Extract the (x, y) coordinate from the center of the cell holding the provided text.  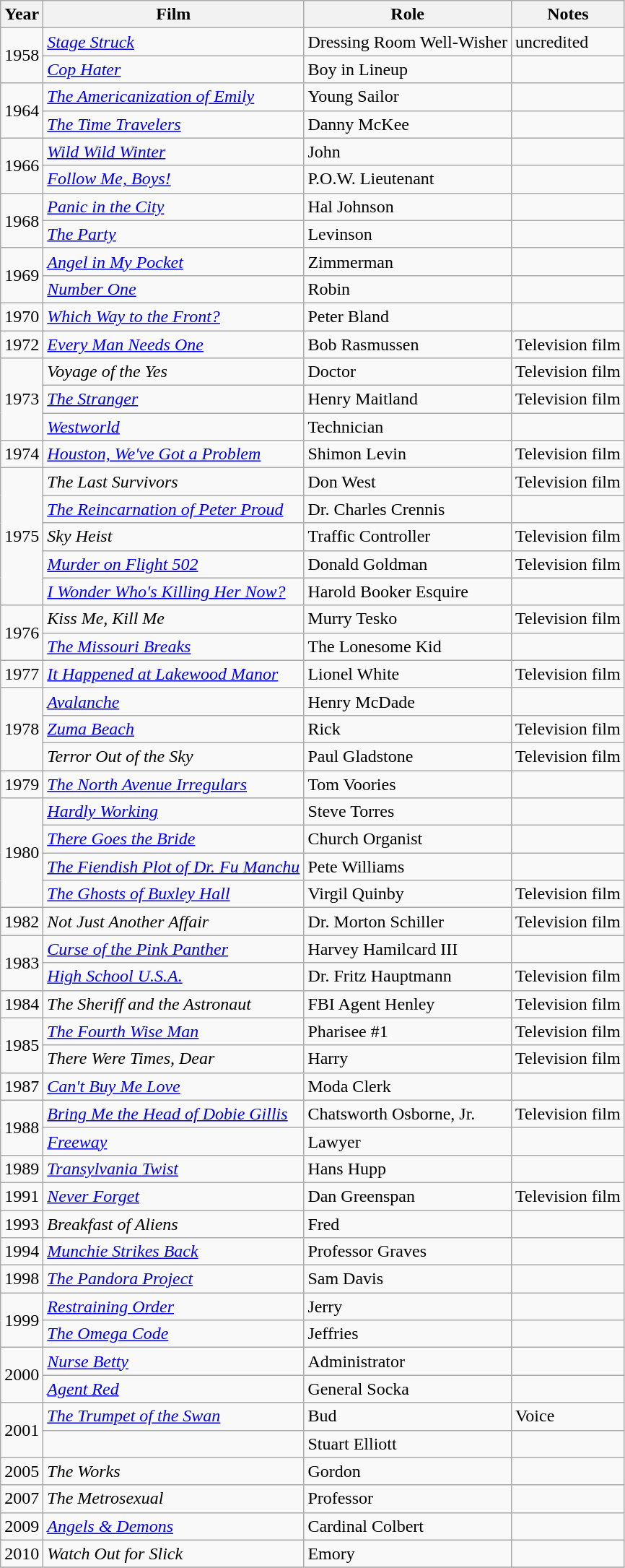
The Americanization of Emily (173, 97)
Boy in Lineup (408, 69)
Lionel White (408, 674)
The Sheriff and the Astronaut (173, 1004)
Chatsworth Osborne, Jr. (408, 1114)
Dr. Morton Schiller (408, 922)
1983 (22, 963)
Traffic Controller (408, 537)
The Last Survivors (173, 482)
There Goes the Bride (173, 839)
The Stranger (173, 399)
Number One (173, 289)
Dr. Charles Crennis (408, 509)
1980 (22, 853)
1977 (22, 674)
Breakfast of Aliens (173, 1224)
Robin (408, 289)
High School U.S.A. (173, 976)
Technician (408, 427)
Church Organist (408, 839)
Moda Clerk (408, 1086)
Bob Rasmussen (408, 345)
1984 (22, 1004)
Year (22, 14)
Hans Hupp (408, 1169)
Steve Torres (408, 812)
Sky Heist (173, 537)
Hardly Working (173, 812)
Kiss Me, Kill Me (173, 619)
Cardinal Colbert (408, 1526)
1975 (22, 537)
Danny McKee (408, 124)
The Party (173, 234)
1976 (22, 633)
Film (173, 14)
1993 (22, 1224)
Professor Graves (408, 1252)
Harry (408, 1059)
Don West (408, 482)
Virgil Quinby (408, 894)
2009 (22, 1526)
Avalanche (173, 701)
Professor (408, 1499)
1989 (22, 1169)
2001 (22, 1430)
Hal Johnson (408, 207)
Panic in the City (173, 207)
Tom Voories (408, 784)
The Pandora Project (173, 1279)
1994 (22, 1252)
Every Man Needs One (173, 345)
Harold Booker Esquire (408, 592)
1982 (22, 922)
The Omega Code (173, 1334)
The Ghosts of Buxley Hall (173, 894)
Dr. Fritz Hauptmann (408, 976)
1985 (22, 1045)
Paul Gladstone (408, 756)
The Lonesome Kid (408, 646)
Dressing Room Well-Wisher (408, 42)
Zuma Beach (173, 729)
Never Forget (173, 1196)
1987 (22, 1086)
Freeway (173, 1141)
Bring Me the Head of Dobie Gillis (173, 1114)
Dan Greenspan (408, 1196)
Fred (408, 1224)
The North Avenue Irregulars (173, 784)
1968 (22, 220)
Henry Maitland (408, 399)
P.O.W. Lieutenant (408, 179)
The Trumpet of the Swan (173, 1416)
Jeffries (408, 1334)
Houston, We've Got a Problem (173, 454)
1988 (22, 1127)
The Time Travelers (173, 124)
Murry Tesko (408, 619)
Peter Bland (408, 316)
Stuart Elliott (408, 1444)
Watch Out for Slick (173, 1554)
Agent Red (173, 1389)
Rick (408, 729)
Restraining Order (173, 1307)
The Metrosexual (173, 1499)
FBI Agent Henley (408, 1004)
1998 (22, 1279)
1979 (22, 784)
2007 (22, 1499)
Levinson (408, 234)
The Works (173, 1471)
Role (408, 14)
Zimmerman (408, 261)
1964 (22, 111)
1969 (22, 275)
Voyage of the Yes (173, 372)
1970 (22, 316)
Young Sailor (408, 97)
Sam Davis (408, 1279)
Angels & Demons (173, 1526)
1958 (22, 56)
Curse of the Pink Panther (173, 949)
The Fourth Wise Man (173, 1031)
Lawyer (408, 1141)
Voice (569, 1416)
1991 (22, 1196)
1973 (22, 399)
1972 (22, 345)
Cop Hater (173, 69)
1966 (22, 165)
Emory (408, 1554)
Angel in My Pocket (173, 261)
There Were Times, Dear (173, 1059)
Shimon Levin (408, 454)
1974 (22, 454)
The Missouri Breaks (173, 646)
Bud (408, 1416)
Pharisee #1 (408, 1031)
Administrator (408, 1361)
Notes (569, 14)
Wild Wild Winter (173, 152)
Henry McDade (408, 701)
Not Just Another Affair (173, 922)
1978 (22, 729)
uncredited (569, 42)
Terror Out of the Sky (173, 756)
2005 (22, 1471)
Follow Me, Boys! (173, 179)
The Fiendish Plot of Dr. Fu Manchu (173, 867)
2010 (22, 1554)
Stage Struck (173, 42)
Harvey Hamilcard III (408, 949)
It Happened at Lakewood Manor (173, 674)
Donald Goldman (408, 564)
Munchie Strikes Back (173, 1252)
Westworld (173, 427)
Pete Williams (408, 867)
Can't Buy Me Love (173, 1086)
I Wonder Who's Killing Her Now? (173, 592)
Transylvania Twist (173, 1169)
2000 (22, 1375)
Nurse Betty (173, 1361)
Gordon (408, 1471)
Jerry (408, 1307)
General Socka (408, 1389)
Which Way to the Front? (173, 316)
John (408, 152)
Doctor (408, 372)
1999 (22, 1320)
The Reincarnation of Peter Proud (173, 509)
Murder on Flight 502 (173, 564)
